Locate the cell with the specified text and output its [X, Y] center coordinate. 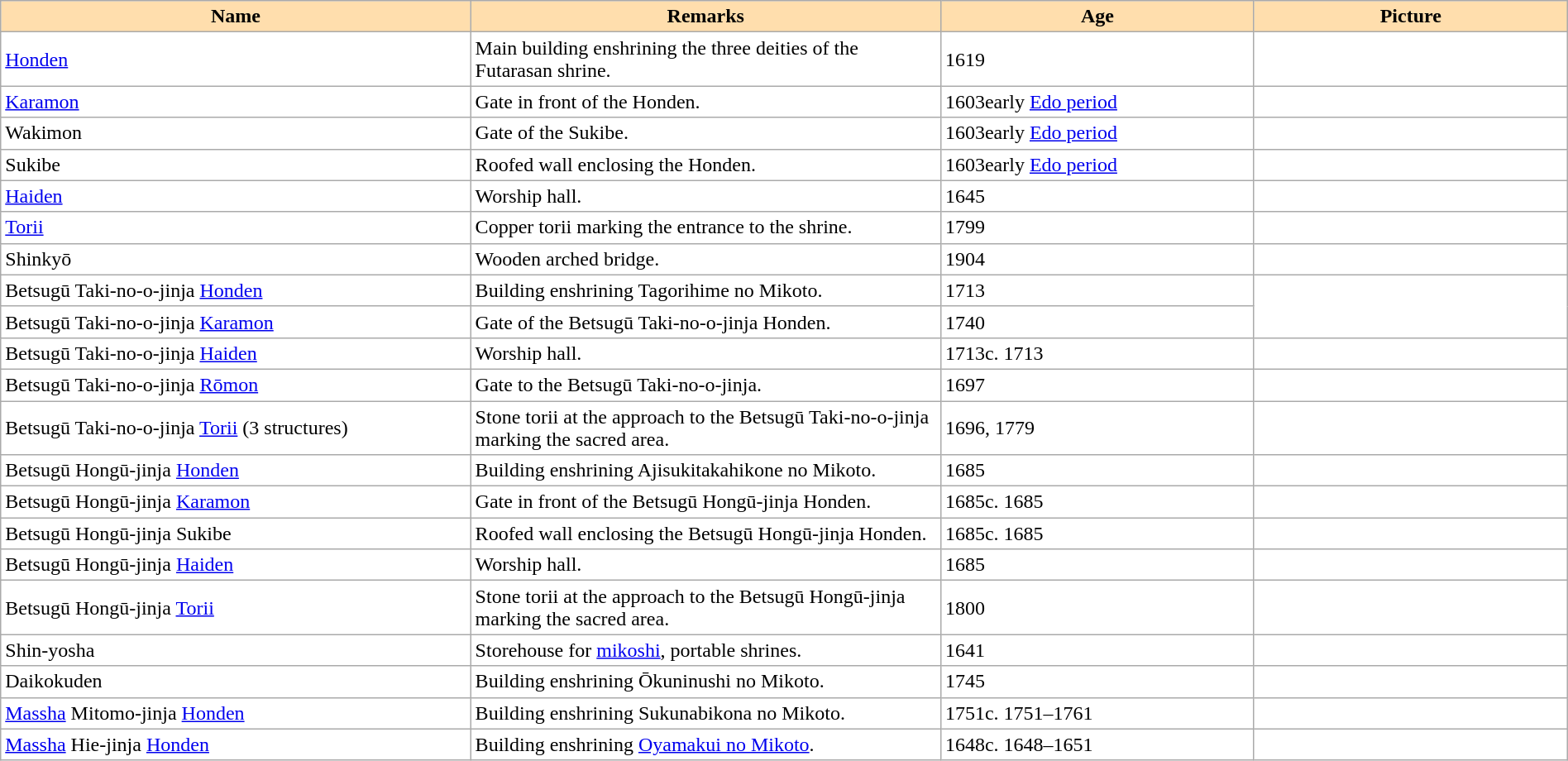
Massha Mitomo-jinja Honden [236, 713]
Gate of the Sukibe. [705, 133]
Betsugū Hongū-jinja Torii [236, 607]
Betsugū Hongū-jinja Karamon [236, 502]
1745 [1097, 682]
Haiden [236, 196]
Building enshrining Sukunabikona no Mikoto. [705, 713]
Betsugū Taki-no-o-jinja Honden [236, 290]
Honden [236, 60]
Sukibe [236, 165]
Betsugū Hongū-jinja Haiden [236, 565]
Name [236, 17]
Copper torii marking the entrance to the shrine. [705, 227]
Torii [236, 227]
1751c. 1751–1761 [1097, 713]
Gate to the Betsugū Taki-no-o-jinja. [705, 385]
Betsugū Taki-no-o-jinja Karamon [236, 322]
Building enshrining Oyamakui no Mikoto. [705, 744]
1697 [1097, 385]
1619 [1097, 60]
Building enshrining Tagorihime no Mikoto. [705, 290]
1641 [1097, 650]
Betsugū Taki-no-o-jinja Torii (3 structures) [236, 427]
Betsugū Hongū-jinja Honden [236, 471]
Picture [1411, 17]
Roofed wall enclosing the Honden. [705, 165]
Storehouse for mikoshi, portable shrines. [705, 650]
Main building enshrining the three deities of the Futarasan shrine. [705, 60]
Daikokuden [236, 682]
Building enshrining Ajisukitakahikone no Mikoto. [705, 471]
Massha Hie-jinja Honden [236, 744]
1800 [1097, 607]
Remarks [705, 17]
1713 [1097, 290]
Betsugū Taki-no-o-jinja Rōmon [236, 385]
Karamon [236, 102]
Betsugū Taki-no-o-jinja Haiden [236, 353]
Wooden arched bridge. [705, 259]
Stone torii at the approach to the Betsugū Hongū-jinja marking the sacred area. [705, 607]
Gate of the Betsugū Taki-no-o-jinja Honden. [705, 322]
1713c. 1713 [1097, 353]
1740 [1097, 322]
Wakimon [236, 133]
Gate in front of the Honden. [705, 102]
Shin-yosha [236, 650]
1645 [1097, 196]
1696, 1779 [1097, 427]
Shinkyō [236, 259]
Betsugū Hongū-jinja Sukibe [236, 534]
Roofed wall enclosing the Betsugū Hongū-jinja Honden. [705, 534]
Stone torii at the approach to the Betsugū Taki-no-o-jinja marking the sacred area. [705, 427]
1648c. 1648–1651 [1097, 744]
1904 [1097, 259]
Building enshrining Ōkuninushi no Mikoto. [705, 682]
1799 [1097, 227]
Age [1097, 17]
Gate in front of the Betsugū Hongū-jinja Honden. [705, 502]
